Search for the cell housing the specified text and yield its (X, Y) center coordinate. 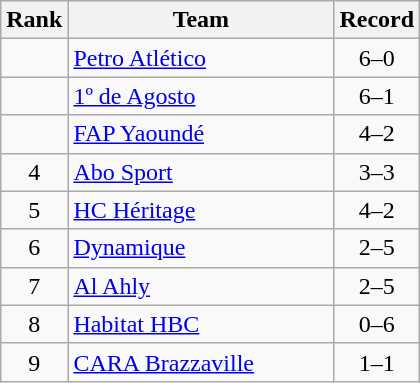
Habitat HBC (201, 324)
1–1 (377, 362)
6–0 (377, 58)
Record (377, 20)
Team (201, 20)
Abo Sport (201, 172)
9 (34, 362)
3–3 (377, 172)
Rank (34, 20)
6 (34, 248)
Petro Atlético (201, 58)
1º de Agosto (201, 96)
8 (34, 324)
FAP Yaoundé (201, 134)
CARA Brazzaville (201, 362)
5 (34, 210)
HC Héritage (201, 210)
Al Ahly (201, 286)
4 (34, 172)
6–1 (377, 96)
7 (34, 286)
0–6 (377, 324)
Dynamique (201, 248)
